Capture the cell that displays the provided text and extract its [x, y] central coordinate. 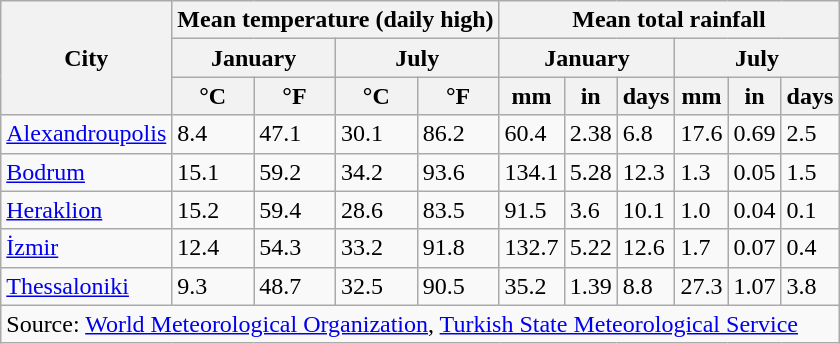
Mean temperature (daily high) [336, 20]
27.3 [702, 286]
17.6 [702, 134]
12.3 [646, 172]
86.2 [458, 134]
12.4 [213, 248]
134.1 [532, 172]
1.0 [702, 210]
32.5 [376, 286]
0.04 [754, 210]
1.3 [702, 172]
91.5 [532, 210]
59.4 [295, 210]
Mean total rainfall [669, 20]
1.7 [702, 248]
3.6 [590, 210]
Source: World Meteorological Organization, Turkish State Meteorological Service [420, 324]
15.1 [213, 172]
Thessaloniki [86, 286]
City [86, 58]
59.2 [295, 172]
2.38 [590, 134]
İzmir [86, 248]
48.7 [295, 286]
5.22 [590, 248]
132.7 [532, 248]
15.2 [213, 210]
93.6 [458, 172]
35.2 [532, 286]
6.8 [646, 134]
54.3 [295, 248]
Heraklion [86, 210]
1.07 [754, 286]
30.1 [376, 134]
60.4 [532, 134]
3.8 [810, 286]
34.2 [376, 172]
47.1 [295, 134]
1.39 [590, 286]
8.8 [646, 286]
8.4 [213, 134]
0.05 [754, 172]
10.1 [646, 210]
9.3 [213, 286]
0.4 [810, 248]
83.5 [458, 210]
33.2 [376, 248]
91.8 [458, 248]
2.5 [810, 134]
Bodrum [86, 172]
5.28 [590, 172]
Alexandroupolis [86, 134]
0.07 [754, 248]
90.5 [458, 286]
0.69 [754, 134]
0.1 [810, 210]
28.6 [376, 210]
1.5 [810, 172]
12.6 [646, 248]
